Determine the (x, y) coordinate at the center of the cell enclosing the given text.  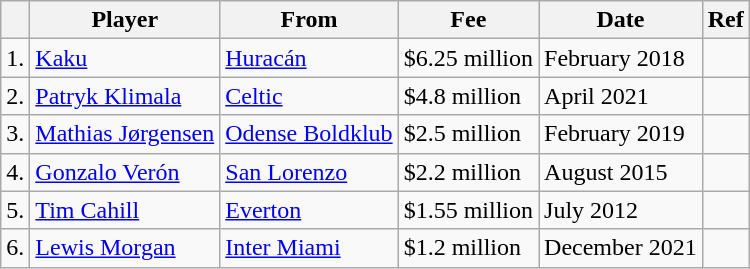
$6.25 million (468, 58)
Everton (309, 210)
Fee (468, 20)
December 2021 (621, 248)
Celtic (309, 96)
Gonzalo Verón (125, 172)
July 2012 (621, 210)
Inter Miami (309, 248)
Huracán (309, 58)
Lewis Morgan (125, 248)
Patryk Klimala (125, 96)
August 2015 (621, 172)
5. (16, 210)
Mathias Jørgensen (125, 134)
Odense Boldklub (309, 134)
4. (16, 172)
February 2018 (621, 58)
February 2019 (621, 134)
San Lorenzo (309, 172)
Ref (726, 20)
$1.55 million (468, 210)
3. (16, 134)
Kaku (125, 58)
2. (16, 96)
$4.8 million (468, 96)
April 2021 (621, 96)
1. (16, 58)
$2.5 million (468, 134)
$1.2 million (468, 248)
From (309, 20)
Tim Cahill (125, 210)
$2.2 million (468, 172)
6. (16, 248)
Date (621, 20)
Player (125, 20)
